Find where the given text appears and provide that cell's center as [X, Y] coordinate. 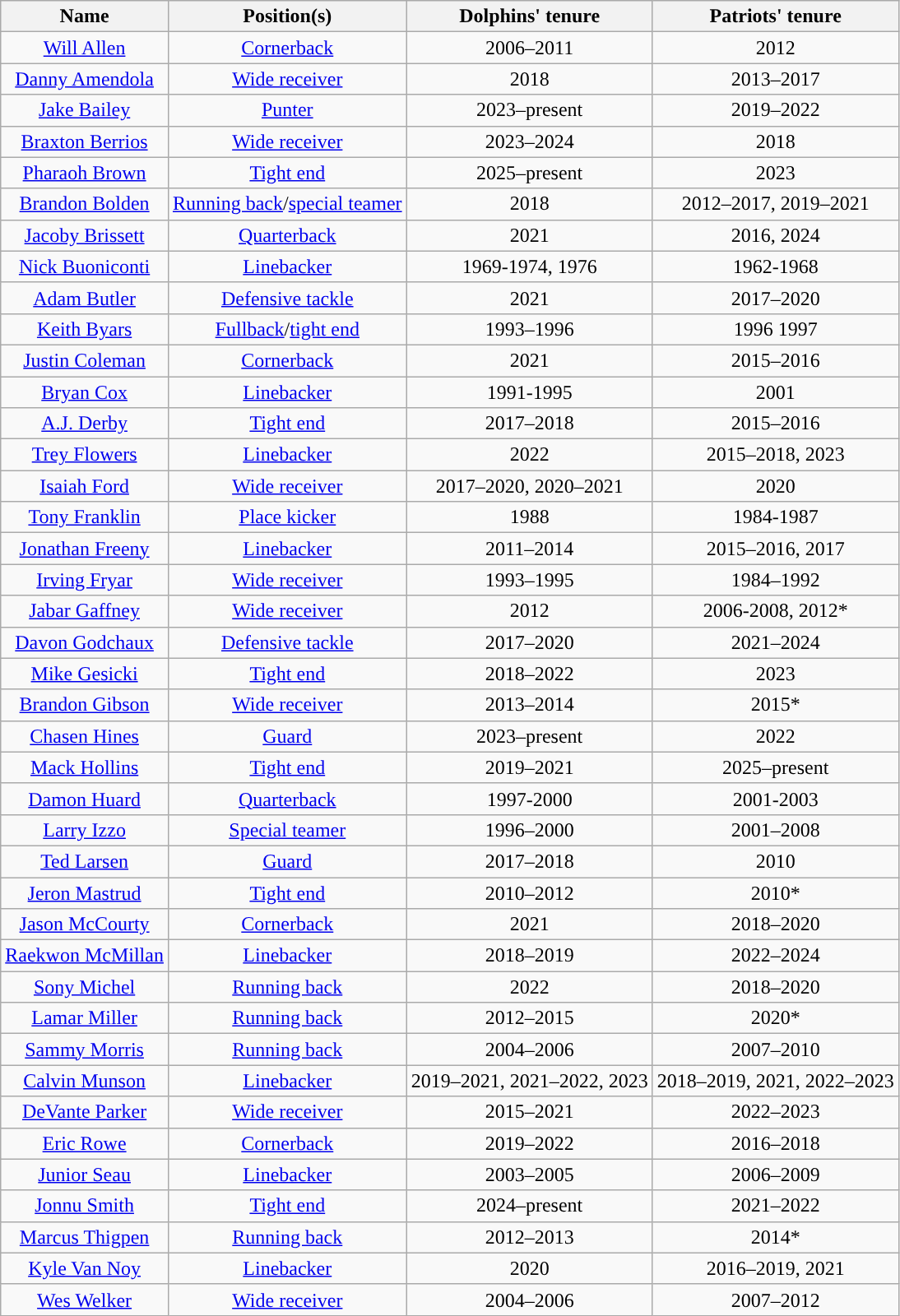
2015–2016, 2017 [775, 549]
2007–2010 [775, 1050]
Calvin Munson [85, 1081]
Larry Izzo [85, 830]
Brandon Bolden [85, 204]
Davon Godchaux [85, 642]
Jason McCourty [85, 924]
Sony Michel [85, 987]
2024–present [530, 1206]
Danny Amendola [85, 79]
Lamar Miller [85, 1018]
Jake Bailey [85, 110]
2003–2005 [530, 1175]
DeVante Parker [85, 1112]
1988 [530, 517]
Trey Flowers [85, 455]
1962-1968 [775, 266]
2006-2008, 2012* [775, 611]
2018–2022 [530, 674]
2001 [775, 392]
Irving Fryar [85, 580]
2021–2022 [775, 1206]
Mack Hollins [85, 767]
2020* [775, 1018]
2015–2018, 2023 [775, 455]
1996 1997 [775, 329]
2007–2012 [775, 1300]
Jonathan Freeny [85, 549]
2013–2014 [530, 705]
1997-2000 [530, 799]
Nick Buoniconti [85, 266]
Jacoby Brissett [85, 235]
2011–2014 [530, 549]
2014* [775, 1237]
2015* [775, 705]
2001–2008 [775, 830]
Will Allen [85, 48]
Bryan Cox [85, 392]
Brandon Gibson [85, 705]
2012–2015 [530, 1018]
Position(s) [287, 16]
Wes Welker [85, 1300]
Sammy Morris [85, 1050]
2022–2023 [775, 1112]
2019–2021 [530, 767]
2018–2019 [530, 956]
Punter [287, 110]
Mike Gesicki [85, 674]
Damon Huard [85, 799]
2022–2024 [775, 956]
2023–2024 [530, 141]
Name [85, 16]
Isaiah Ford [85, 486]
2016–2018 [775, 1143]
2018–2019, 2021, 2022–2023 [775, 1081]
Chasen Hines [85, 736]
Fullback/tight end [287, 329]
2010 [775, 861]
1993–1995 [530, 580]
Kyle Van Noy [85, 1268]
Braxton Berrios [85, 141]
Keith Byars [85, 329]
2010–2012 [530, 892]
Adam Butler [85, 298]
1984–1992 [775, 580]
Pharaoh Brown [85, 173]
2013–2017 [775, 79]
Special teamer [287, 830]
Running back/special teamer [287, 204]
Marcus Thigpen [85, 1237]
Jeron Mastrud [85, 892]
Junior Seau [85, 1175]
2017–2020, 2020–2021 [530, 486]
Justin Coleman [85, 360]
2019–2021, 2021–2022, 2023 [530, 1081]
Tony Franklin [85, 517]
1991-1995 [530, 392]
Patriots' tenure [775, 16]
2006–2011 [530, 48]
2006–2009 [775, 1175]
2001-2003 [775, 799]
1993–1996 [530, 329]
Ted Larsen [85, 861]
Raekwon McMillan [85, 956]
Eric Rowe [85, 1143]
Dolphins' tenure [530, 16]
Jonnu Smith [85, 1206]
2012–2017, 2019–2021 [775, 204]
2021–2024 [775, 642]
Place kicker [287, 517]
2012–2013 [530, 1237]
2016–2019, 2021 [775, 1268]
2010* [775, 892]
Jabar Gaffney [85, 611]
1984-1987 [775, 517]
A.J. Derby [85, 424]
2016, 2024 [775, 235]
1996–2000 [530, 830]
2015–2021 [530, 1112]
1969-1974, 1976 [530, 266]
